Output the [x, y] coordinate of the center of the cell containing the given text.  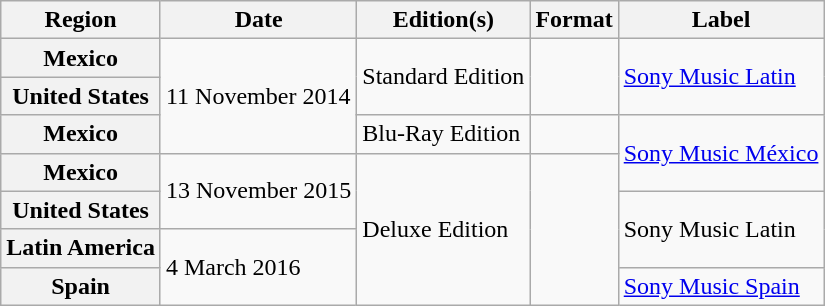
Blu-Ray Edition [444, 134]
13 November 2015 [258, 191]
Standard Edition [444, 77]
Label [721, 20]
Latin America [81, 248]
Region [81, 20]
Sony Music México [721, 153]
11 November 2014 [258, 96]
Deluxe Edition [444, 229]
4 March 2016 [258, 267]
Spain [81, 286]
Format [574, 20]
Date [258, 20]
Sony Music Spain [721, 286]
Edition(s) [444, 20]
